Find where the given text appears and provide that cell's center as (x, y) coordinate. 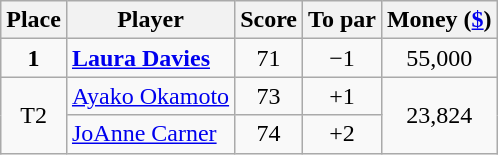
T2 (34, 115)
+1 (342, 96)
73 (269, 96)
Score (269, 20)
74 (269, 134)
Place (34, 20)
55,000 (439, 58)
JoAnne Carner (150, 134)
71 (269, 58)
Ayako Okamoto (150, 96)
To par (342, 20)
23,824 (439, 115)
1 (34, 58)
−1 (342, 58)
Laura Davies (150, 58)
Player (150, 20)
Money ($) (439, 20)
+2 (342, 134)
